Provide the (x, y) coordinate of the cell's center where the given text is located.  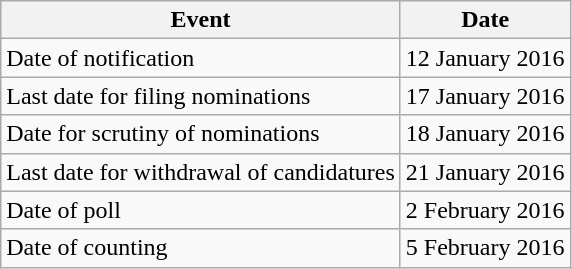
17 January 2016 (485, 96)
Event (201, 20)
5 February 2016 (485, 248)
21 January 2016 (485, 172)
Date (485, 20)
Last date for withdrawal of candidatures (201, 172)
Date of notification (201, 58)
Date of poll (201, 210)
12 January 2016 (485, 58)
Date for scrutiny of nominations (201, 134)
Date of counting (201, 248)
2 February 2016 (485, 210)
18 January 2016 (485, 134)
Last date for filing nominations (201, 96)
